Detect which cell encompasses the target text, then output its [x, y] center coordinate. 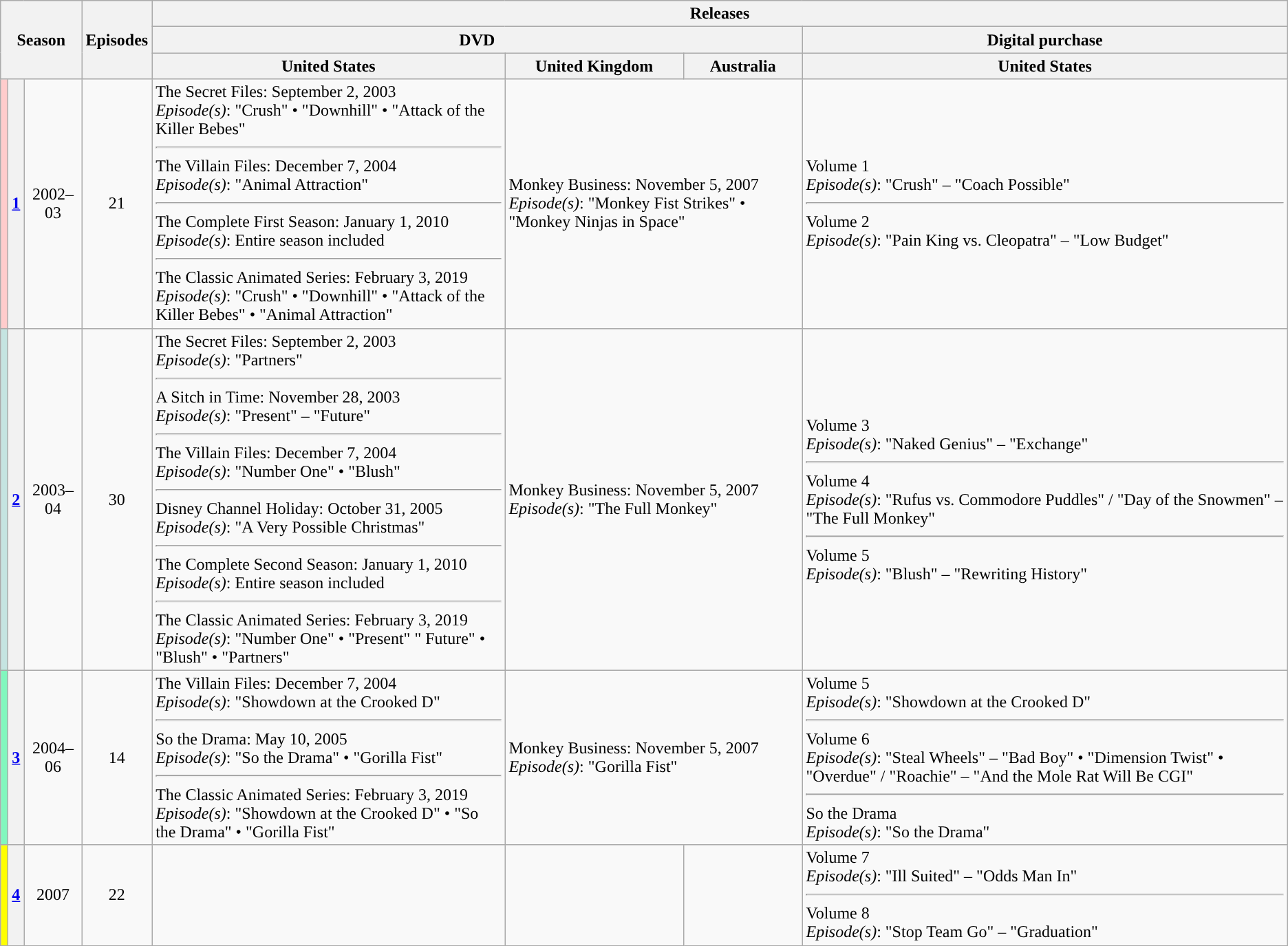
DVD [477, 40]
2003–04 [53, 499]
21 [117, 204]
Australia [743, 66]
Season [41, 40]
Digital purchase [1044, 40]
2004–06 [53, 757]
2002–03 [53, 204]
3 [17, 757]
United Kingdom [594, 66]
Releases [720, 14]
4 [17, 895]
30 [117, 499]
14 [117, 757]
22 [117, 895]
1 [17, 204]
2 [17, 499]
Monkey Business: November 5, 2007Episode(s): "Gorilla Fist" [654, 757]
Episodes [117, 40]
Monkey Business: November 5, 2007Episode(s): "Monkey Fist Strikes" • "Monkey Ninjas in Space" [654, 204]
Monkey Business: November 5, 2007Episode(s): "The Full Monkey" [654, 499]
2007 [53, 895]
Volume 1Episode(s): "Crush" – "Coach Possible"Volume 2Episode(s): "Pain King vs. Cleopatra" – "Low Budget" [1044, 204]
Volume 7Episode(s): "Ill Suited" – "Odds Man In"Volume 8Episode(s): "Stop Team Go" – "Graduation" [1044, 895]
